Return [X, Y] of the center of cell containing provided text 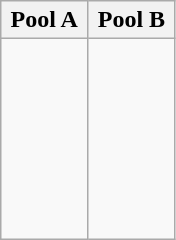
Pool A [44, 20]
Pool B [132, 20]
